Capture the cell that displays the provided text and extract its (x, y) central coordinate. 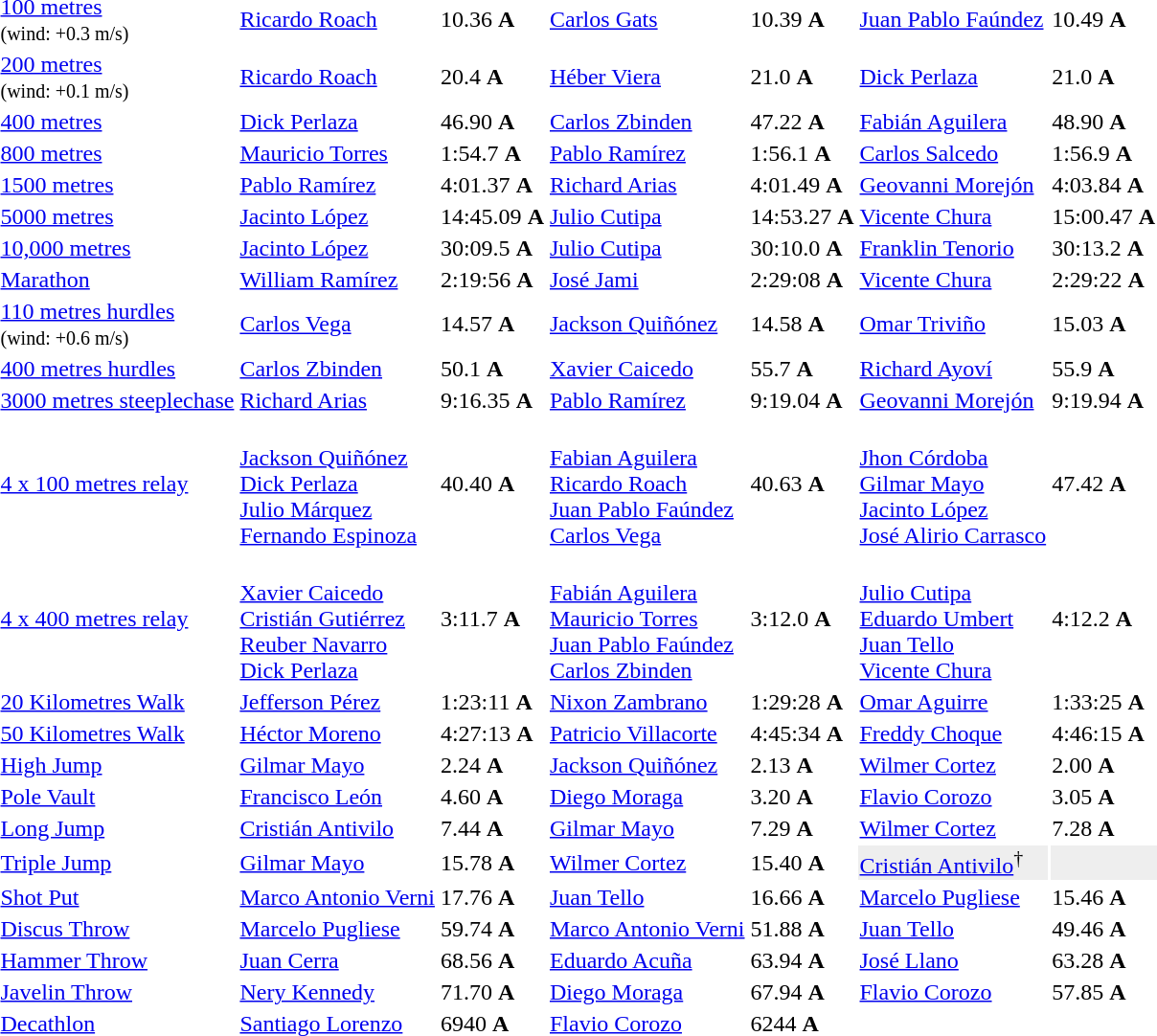
Fabián AguileraMauricio TorresJuan Pablo FaúndezCarlos Zbinden (647, 619)
4.60 A (492, 797)
55.9 A (1103, 369)
15.78 A (492, 863)
4:01.49 A (803, 185)
7.28 A (1103, 828)
15.03 A (1103, 324)
15.40 A (803, 863)
30:13.2 A (1103, 248)
Carlos Salcedo (953, 153)
47.42 A (1103, 484)
47.22 A (803, 122)
Omar Aguirre (953, 702)
67.94 A (803, 992)
59.74 A (492, 929)
Nery Kennedy (337, 992)
Jackson QuiñónezDick PerlazaJulio MárquezFernando Espinoza (337, 484)
Fabián Aguilera (953, 122)
José Llano (953, 960)
Nixon Zambrano (647, 702)
José Jami (647, 280)
30:09.5 A (492, 248)
16.66 A (803, 897)
4:45:34 A (803, 733)
Patricio Villacorte (647, 733)
Juan Cerra (337, 960)
2:29:22 A (1103, 280)
71.70 A (492, 992)
2:19:56 A (492, 280)
51.88 A (803, 929)
15:00.47 A (1103, 216)
Héctor Moreno (337, 733)
14:45.09 A (492, 216)
17.76 A (492, 897)
Francisco León (337, 797)
4:03.84 A (1103, 185)
4:46:15 A (1103, 733)
50.1 A (492, 369)
Jefferson Pérez (337, 702)
14.58 A (803, 324)
3.05 A (1103, 797)
1:23:11 A (492, 702)
40.63 A (803, 484)
1:56.9 A (1103, 153)
Julio CutipaEduardo UmbertJuan TelloVicente Chura (953, 619)
Omar Triviño (953, 324)
Fabian AguileraRicardo RoachJuan Pablo FaúndezCarlos Vega (647, 484)
Héber Viera (647, 77)
63.94 A (803, 960)
2.00 A (1103, 765)
Ricardo Roach (337, 77)
2.13 A (803, 765)
46.90 A (492, 122)
Freddy Choque (953, 733)
1:33:25 A (1103, 702)
1:56.1 A (803, 153)
63.28 A (1103, 960)
57.85 A (1103, 992)
3.20 A (803, 797)
15.46 A (1103, 897)
40.40 A (492, 484)
9:19.94 A (1103, 400)
49.46 A (1103, 929)
Xavier CaicedoCristián GutiérrezReuber NavarroDick Perlaza (337, 619)
14.57 A (492, 324)
7.29 A (803, 828)
Franklin Tenorio (953, 248)
68.56 A (492, 960)
Carlos Vega (337, 324)
Richard Ayoví (953, 369)
4:12.2 A (1103, 619)
2:29:08 A (803, 280)
3:12.0 A (803, 619)
Eduardo Acuña (647, 960)
55.7 A (803, 369)
Mauricio Torres (337, 153)
Xavier Caicedo (647, 369)
3:11.7 A (492, 619)
4:01.37 A (492, 185)
Jhon CórdobaGilmar MayoJacinto LópezJosé Alirio Carrasco (953, 484)
1:29:28 A (803, 702)
1:54.7 A (492, 153)
William Ramírez (337, 280)
Cristián Antivilo† (953, 863)
9:16.35 A (492, 400)
4:27:13 A (492, 733)
Cristián Antivilo (337, 828)
2.24 A (492, 765)
20.4 A (492, 77)
9:19.04 A (803, 400)
14:53.27 A (803, 216)
30:10.0 A (803, 248)
48.90 A (1103, 122)
7.44 A (492, 828)
